Provide the (X, Y) coordinate of the cell's center where the given text is located.  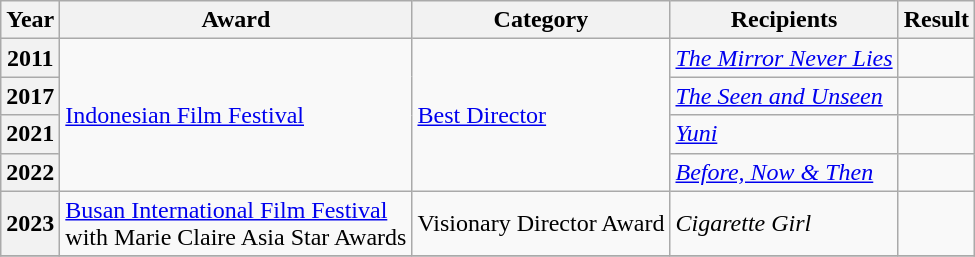
Result (936, 20)
Cigarette Girl (784, 224)
Busan International Film Festival with Marie Claire Asia Star Awards (236, 224)
Recipients (784, 20)
2022 (30, 172)
Best Director (541, 115)
Before, Now & Then (784, 172)
2023 (30, 224)
Visionary Director Award (541, 224)
Category (541, 20)
2017 (30, 96)
Year (30, 20)
The Seen and Unseen (784, 96)
2021 (30, 134)
Award (236, 20)
Yuni (784, 134)
The Mirror Never Lies (784, 58)
Indonesian Film Festival (236, 115)
2011 (30, 58)
